Extract the (x, y) coordinate from the center of the cell holding the provided text.  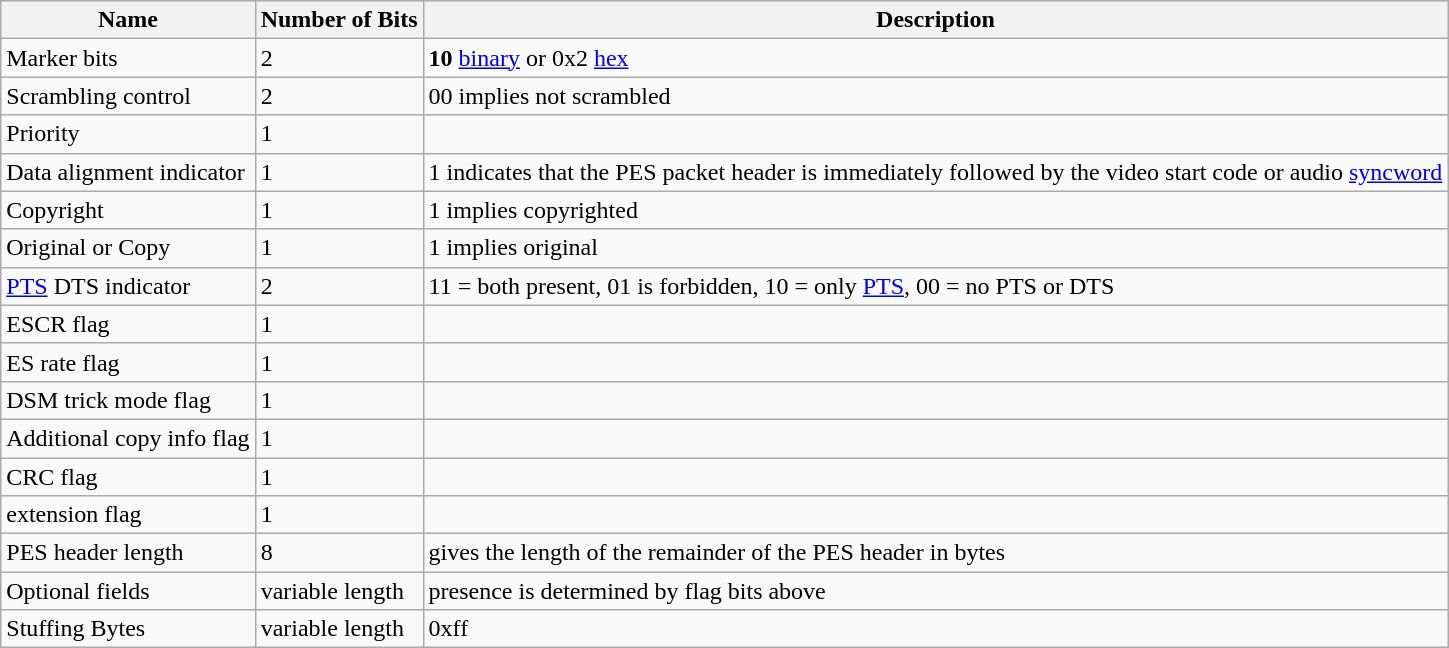
Additional copy info flag (128, 438)
1 implies original (936, 248)
PTS DTS indicator (128, 286)
gives the length of the remainder of the PES header in bytes (936, 553)
Description (936, 20)
11 = both present, 01 is forbidden, 10 = only PTS, 00 = no PTS or DTS (936, 286)
Name (128, 20)
1 implies copyrighted (936, 210)
DSM trick mode flag (128, 400)
00 implies not scrambled (936, 96)
8 (339, 553)
1 indicates that the PES packet header is immediately followed by the video start code or audio syncword (936, 172)
Marker bits (128, 58)
CRC flag (128, 477)
ES rate flag (128, 362)
Priority (128, 134)
presence is determined by flag bits above (936, 591)
10 binary or 0x2 hex (936, 58)
PES header length (128, 553)
0xff (936, 629)
Scrambling control (128, 96)
extension flag (128, 515)
Optional fields (128, 591)
Original or Copy (128, 248)
Stuffing Bytes (128, 629)
ESCR flag (128, 324)
Number of Bits (339, 20)
Copyright (128, 210)
Data alignment indicator (128, 172)
